Determine the [x, y] coordinate at the center of the cell enclosing the given text.  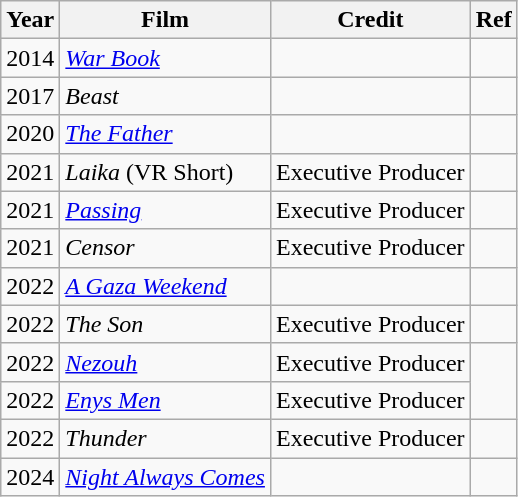
Laika (VR Short) [166, 172]
Censor [166, 248]
Year [30, 20]
2014 [30, 58]
Ref [494, 20]
2024 [30, 477]
The Father [166, 134]
2017 [30, 96]
Credit [370, 20]
A Gaza Weekend [166, 286]
Film [166, 20]
2020 [30, 134]
The Son [166, 324]
Nezouh [166, 362]
War Book [166, 58]
Night Always Comes [166, 477]
Beast [166, 96]
Passing [166, 210]
Thunder [166, 438]
Enys Men [166, 400]
